Provide the [X, Y] coordinate of the cell's center where the given text is located.  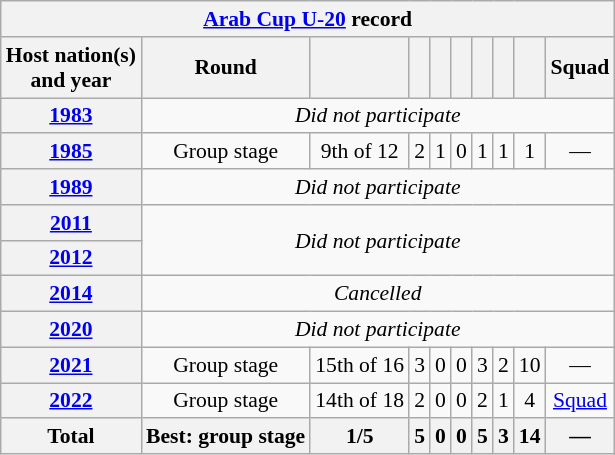
15th of 16 [360, 365]
1989 [71, 187]
2021 [71, 365]
4 [530, 401]
Total [71, 437]
2014 [71, 294]
14 [530, 437]
9th of 12 [360, 152]
1983 [71, 116]
Arab Cup U-20 record [308, 19]
1/5 [360, 437]
2012 [71, 258]
1985 [71, 152]
2011 [71, 223]
Best: group stage [226, 437]
2020 [71, 330]
10 [530, 365]
Cancelled [378, 294]
2022 [71, 401]
14th of 18 [360, 401]
Round [226, 68]
Host nation(s)and year [71, 68]
